Identify which cell holds the provided text, then report its (X, Y) central coordinate. 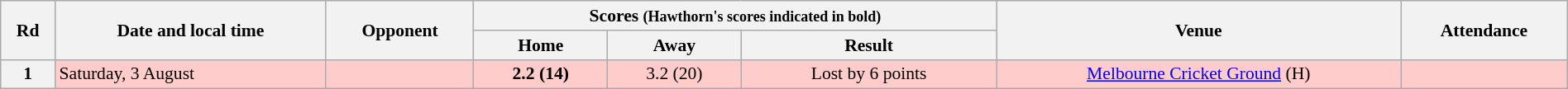
Scores (Hawthorn's scores indicated in bold) (735, 16)
Lost by 6 points (868, 74)
Opponent (400, 30)
Away (675, 45)
Result (868, 45)
Attendance (1484, 30)
Melbourne Cricket Ground (H) (1199, 74)
1 (28, 74)
Saturday, 3 August (190, 74)
Rd (28, 30)
3.2 (20) (675, 74)
2.2 (14) (541, 74)
Date and local time (190, 30)
Venue (1199, 30)
Home (541, 45)
